Find where the given text appears and provide that cell's center as [x, y] coordinate. 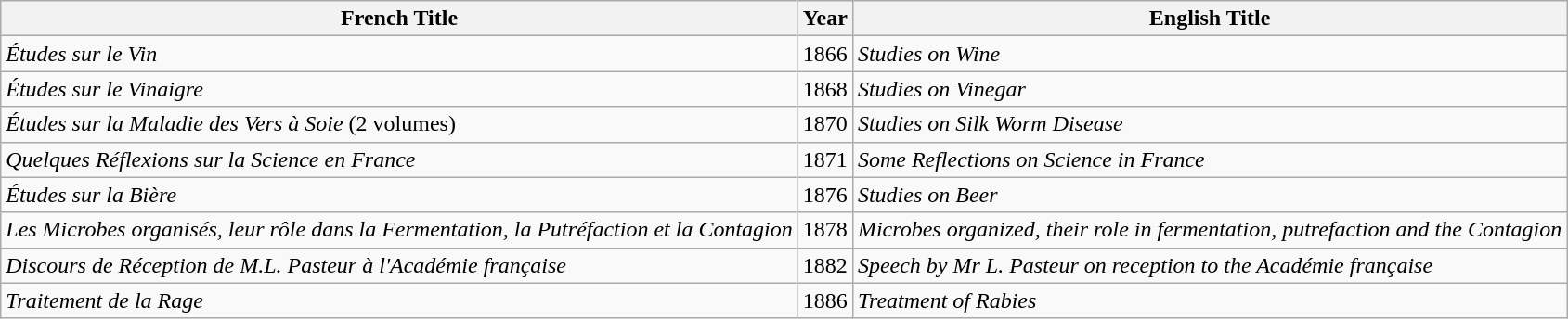
Études sur le Vinaigre [399, 89]
1866 [824, 54]
1868 [824, 89]
Études sur le Vin [399, 54]
Studies on Wine [1209, 54]
Studies on Silk Worm Disease [1209, 124]
Les Microbes organisés, leur rôle dans la Fermentation, la Putréfaction et la Contagion [399, 230]
Treatment of Rabies [1209, 300]
Some Reflections on Science in France [1209, 159]
1882 [824, 265]
Traitement de la Rage [399, 300]
Year [824, 19]
Quelques Réflexions sur la Science en France [399, 159]
Microbes organized, their role in fermentation, putrefaction and the Contagion [1209, 230]
French Title [399, 19]
1876 [824, 195]
Studies on Vinegar [1209, 89]
Études sur la Maladie des Vers à Soie (2 volumes) [399, 124]
1870 [824, 124]
1886 [824, 300]
English Title [1209, 19]
Discours de Réception de M.L. Pasteur à l'Académie française [399, 265]
Speech by Mr L. Pasteur on reception to the Académie française [1209, 265]
1878 [824, 230]
1871 [824, 159]
Studies on Beer [1209, 195]
Études sur la Bière [399, 195]
